Capture the cell that displays the provided text and extract its [x, y] central coordinate. 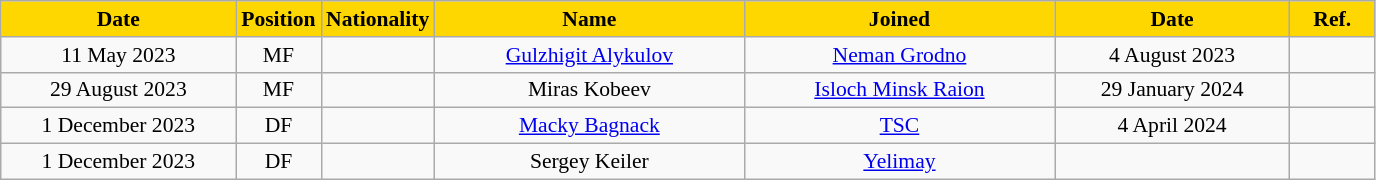
Miras Kobeev [589, 90]
Isloch Minsk Raion [899, 90]
Name [589, 19]
4 August 2023 [1172, 55]
4 April 2024 [1172, 126]
29 August 2023 [118, 90]
11 May 2023 [118, 55]
Joined [899, 19]
Gulzhigit Alykulov [589, 55]
Nationality [378, 19]
Ref. [1332, 19]
Neman Grodno [899, 55]
Sergey Keiler [589, 162]
Yelimay [899, 162]
29 January 2024 [1172, 90]
TSC [899, 126]
Position [278, 19]
Macky Bagnack [589, 126]
